Extract the [X, Y] coordinate from the center of the cell holding the provided text.  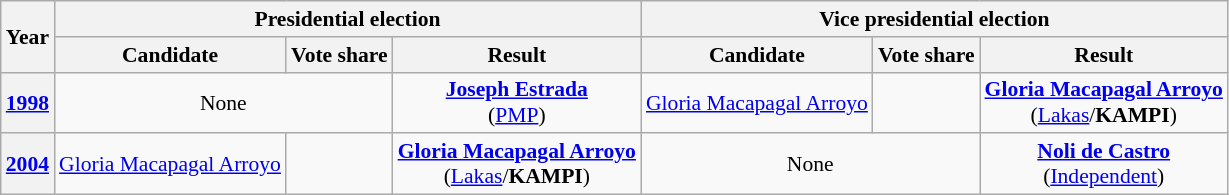
Noli de Castro(Independent) [1104, 164]
Joseph Estrada(PMP) [517, 102]
Vice presidential election [934, 19]
Presidential election [348, 19]
Year [28, 36]
1998 [28, 102]
2004 [28, 164]
